Provide the (X, Y) coordinate of the cell's center where the given text is located.  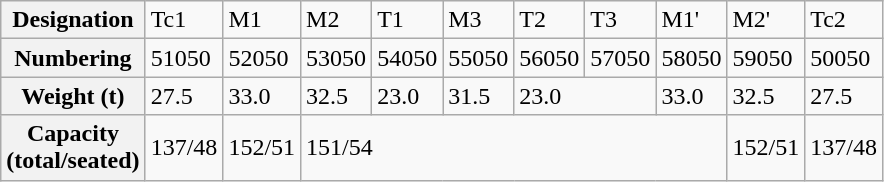
Weight (t) (73, 96)
M3 (478, 20)
54050 (408, 58)
53050 (336, 58)
58050 (692, 58)
56050 (550, 58)
59050 (766, 58)
31.5 (478, 96)
T3 (620, 20)
Capacity(total/seated) (73, 148)
57050 (620, 58)
Numbering (73, 58)
55050 (478, 58)
T1 (408, 20)
M2' (766, 20)
T2 (550, 20)
M1 (262, 20)
52050 (262, 58)
Tc2 (844, 20)
M1' (692, 20)
151/54 (514, 148)
Tc1 (184, 20)
M2 (336, 20)
50050 (844, 58)
Designation (73, 20)
51050 (184, 58)
